Provide the [X, Y] coordinate of the cell's center where the given text is located.  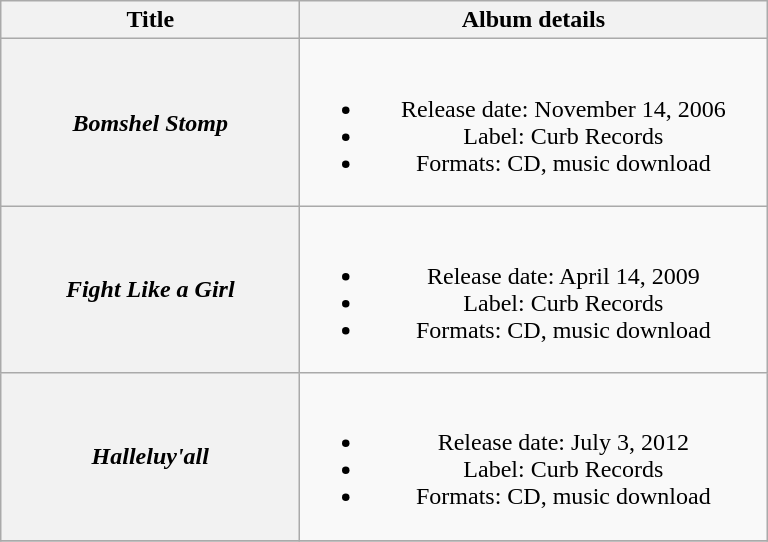
Fight Like a Girl [150, 290]
Release date: April 14, 2009Label: Curb RecordsFormats: CD, music download [534, 290]
Album details [534, 20]
Halleluy'all [150, 456]
Bomshel Stomp [150, 122]
Release date: July 3, 2012Label: Curb RecordsFormats: CD, music download [534, 456]
Title [150, 20]
Release date: November 14, 2006Label: Curb RecordsFormats: CD, music download [534, 122]
